Identify which cell holds the provided text, then report its [X, Y] central coordinate. 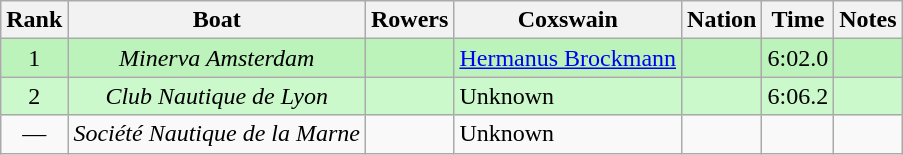
Hermanus Brockmann [568, 58]
Société Nautique de la Marne [217, 134]
Coxswain [568, 20]
2 [34, 96]
— [34, 134]
Minerva Amsterdam [217, 58]
Club Nautique de Lyon [217, 96]
Time [798, 20]
6:06.2 [798, 96]
Rowers [410, 20]
6:02.0 [798, 58]
Notes [868, 20]
Rank [34, 20]
1 [34, 58]
Boat [217, 20]
Nation [722, 20]
